Provide the [X, Y] coordinate of the cell's center where the given text is located.  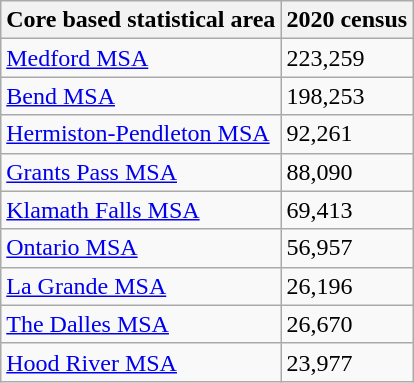
Hermiston-Pendleton MSA [141, 134]
88,090 [347, 172]
Ontario MSA [141, 248]
69,413 [347, 210]
The Dalles MSA [141, 324]
Core based statistical area [141, 20]
23,977 [347, 362]
26,670 [347, 324]
92,261 [347, 134]
Hood River MSA [141, 362]
198,253 [347, 96]
Medford MSA [141, 58]
26,196 [347, 286]
2020 census [347, 20]
Klamath Falls MSA [141, 210]
Grants Pass MSA [141, 172]
56,957 [347, 248]
La Grande MSA [141, 286]
223,259 [347, 58]
Bend MSA [141, 96]
